Find where the given text appears and provide that cell's center as [X, Y] coordinate. 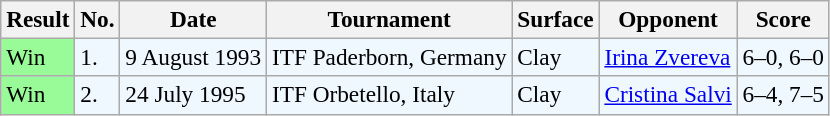
Result [38, 19]
6–4, 7–5 [783, 95]
6–0, 6–0 [783, 57]
Cristina Salvi [668, 95]
Score [783, 19]
1. [98, 57]
24 July 1995 [194, 95]
Irina Zvereva [668, 57]
ITF Orbetello, Italy [390, 95]
2. [98, 95]
Surface [556, 19]
ITF Paderborn, Germany [390, 57]
No. [98, 19]
Opponent [668, 19]
9 August 1993 [194, 57]
Tournament [390, 19]
Date [194, 19]
